Return the (x, y) coordinate for the center point of the cell that contains the specified text.  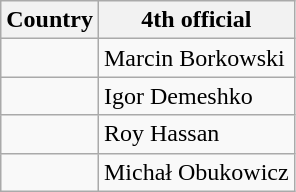
Marcin Borkowski (196, 58)
Roy Hassan (196, 134)
Igor Demeshko (196, 96)
Michał Obukowicz (196, 172)
4th official (196, 20)
Country (50, 20)
